Search for the cell housing the specified text and yield its (X, Y) center coordinate. 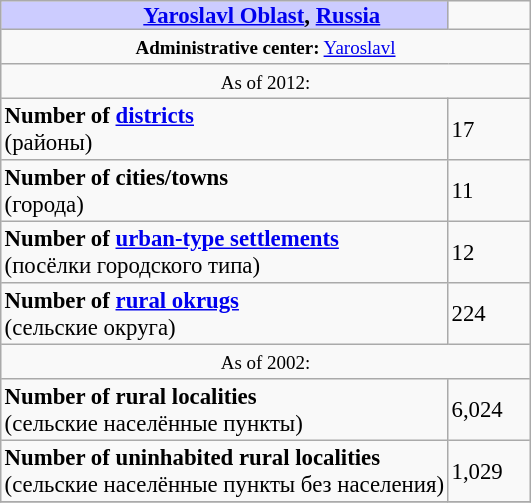
Administrative center: Yaroslavl (266, 46)
224 (489, 314)
Number of districts(районы) (224, 129)
Number of rural okrugs(сельские округа) (224, 314)
Number of rural localities(сельские населённые пункты) (224, 410)
Number of urban-type settlements(посёлки городского типа) (224, 252)
Number of uninhabited rural localities(сельские населённые пункты без населения) (224, 471)
12 (489, 252)
As of 2002: (266, 361)
Number of cities/towns(города) (224, 191)
Yaroslavl Oblast, Russia (224, 15)
As of 2012: (266, 81)
11 (489, 191)
6,024 (489, 410)
1,029 (489, 471)
17 (489, 129)
